Detect which cell encompasses the target text, then output its (X, Y) center coordinate. 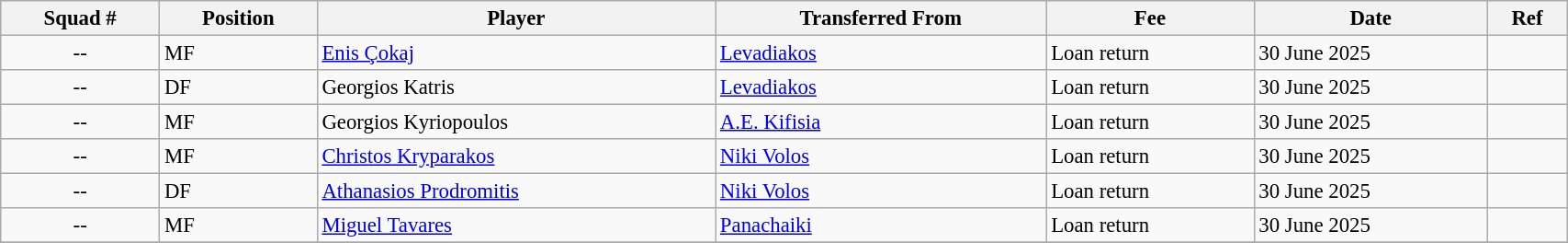
Player (516, 18)
Ref (1527, 18)
Miguel Tavares (516, 226)
Transferred From (881, 18)
Panachaiki (881, 226)
A.E. Kifisia (881, 122)
Date (1371, 18)
Georgios Kyriopoulos (516, 122)
Squad # (81, 18)
Athanasios Prodromitis (516, 191)
Georgios Katris (516, 87)
Fee (1150, 18)
Position (239, 18)
Christos Kryparakos (516, 156)
Enis Çokaj (516, 53)
